For the text-containing cell, return its midpoint in (x, y) coordinate format. 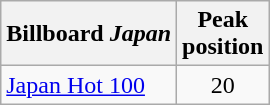
Peakposition (223, 34)
20 (223, 85)
Japan Hot 100 (89, 85)
Billboard Japan (89, 34)
